Output the (X, Y) coordinate of the center of the cell containing the given text.  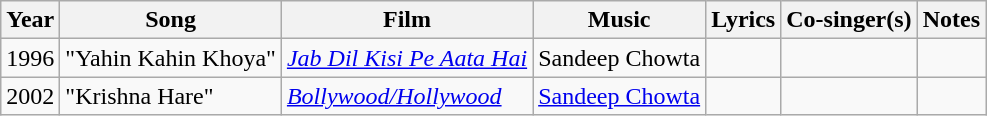
Film (406, 20)
Notes (951, 20)
Lyrics (744, 20)
"Krishna Hare" (171, 96)
Bollywood/Hollywood (406, 96)
Song (171, 20)
Co-singer(s) (849, 20)
"Yahin Kahin Khoya" (171, 58)
2002 (30, 96)
Year (30, 20)
Jab Dil Kisi Pe Aata Hai (406, 58)
1996 (30, 58)
Music (620, 20)
